Scan for the cell matching the given text and deliver its (x, y) coordinate at center. 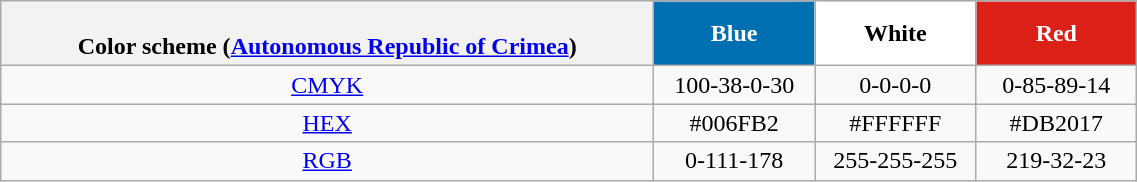
RGB (328, 161)
#006FB2 (734, 123)
White (896, 34)
255-255-255 (896, 161)
Red (1056, 34)
Color scheme (Autonomous Republic of Crimea) (328, 34)
100-38-0-30 (734, 85)
Blue (734, 34)
HEX (328, 123)
0-0-0-0 (896, 85)
CMYK (328, 85)
0-85-89-14 (1056, 85)
219-32-23 (1056, 161)
0-111-178 (734, 161)
#FFFFFF (896, 123)
#DB2017 (1056, 123)
